Determine the (x, y) coordinate at the center of the cell enclosing the given text.  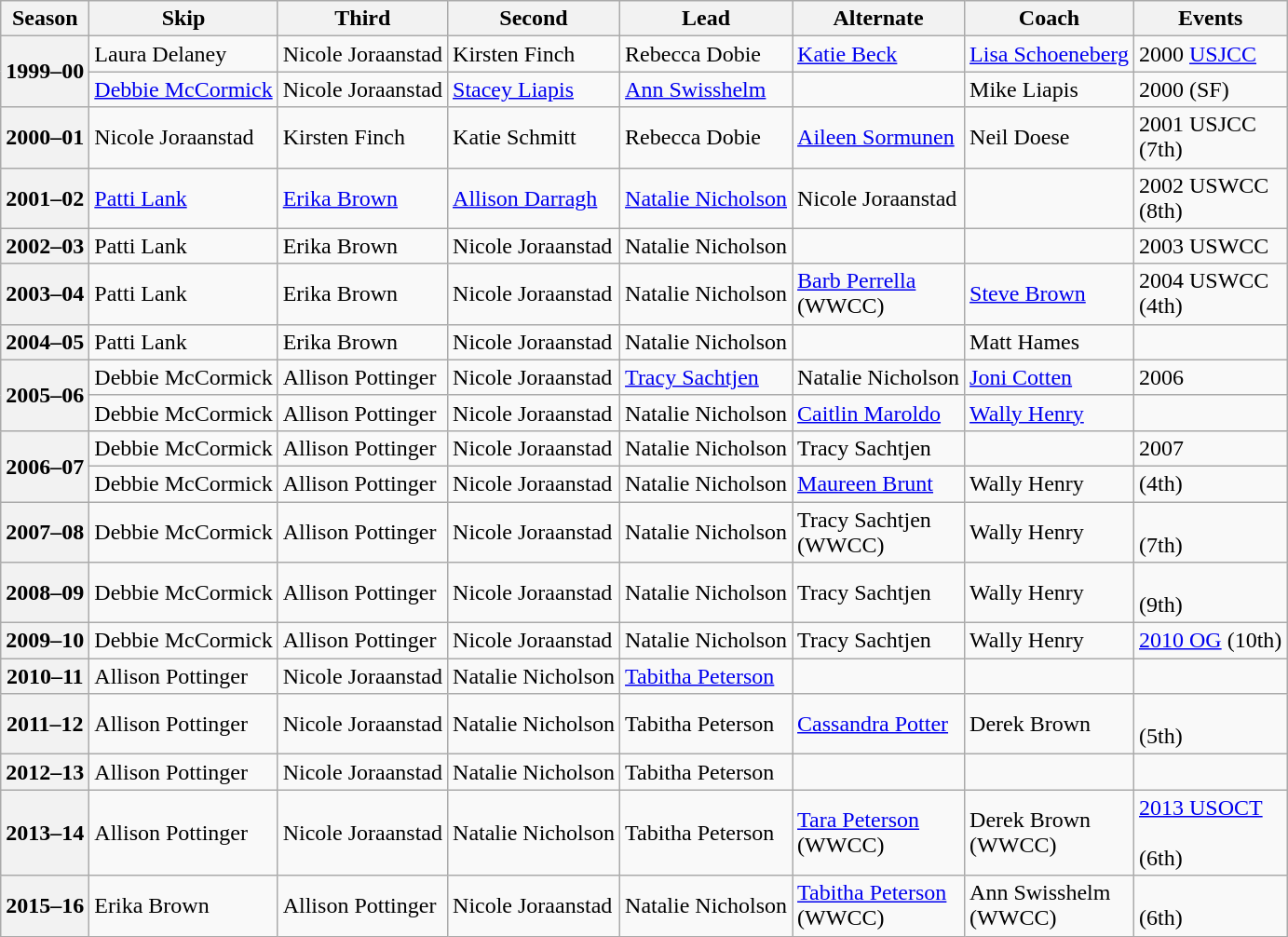
2000 USJCC (1210, 54)
Tabitha Peterson(WWCC) (879, 905)
2012–13 (45, 772)
1999–00 (45, 72)
2001 USJCC (7th) (1210, 138)
(7th) (1210, 531)
Events (1210, 19)
Maureen Brunt (879, 483)
Tara Peterson(WWCC) (879, 833)
Skip (183, 19)
2015–16 (45, 905)
Stacey Liapis (535, 89)
Lisa Schoeneberg (1050, 54)
Barb Perrella(WWCC) (879, 294)
Lead (706, 19)
2003 USWCC (1210, 246)
Neil Doese (1050, 138)
Third (362, 19)
2002–03 (45, 246)
2009–10 (45, 641)
Caitlin Maroldo (879, 413)
2008–09 (45, 592)
(9th) (1210, 592)
Derek Brown(WWCC) (1050, 833)
Season (45, 19)
Ann Swisshelm(WWCC) (1050, 905)
Allison Darragh (535, 197)
2000–01 (45, 138)
Ann Swisshelm (706, 89)
Alternate (879, 19)
2002 USWCC (8th) (1210, 197)
2000 (SF) (1210, 89)
Matt Hames (1050, 342)
Second (535, 19)
Steve Brown (1050, 294)
2011–12 (45, 725)
2005–06 (45, 395)
Katie Beck (879, 54)
Aileen Sormunen (879, 138)
2010 OG (10th) (1210, 641)
Coach (1050, 19)
2001–02 (45, 197)
Derek Brown (1050, 725)
2006 (1210, 377)
(5th) (1210, 725)
2004–05 (45, 342)
2003–04 (45, 294)
2013–14 (45, 833)
Tracy Sachtjen(WWCC) (879, 531)
(4th) (1210, 483)
Laura Delaney (183, 54)
2013 USOCT (6th) (1210, 833)
2007 (1210, 448)
Joni Cotten (1050, 377)
2007–08 (45, 531)
2010–11 (45, 676)
(6th) (1210, 905)
Katie Schmitt (535, 138)
2006–07 (45, 466)
2004 USWCC (4th) (1210, 294)
Mike Liapis (1050, 89)
Cassandra Potter (879, 725)
